Output the [x, y] coordinate of the center of the cell containing the given text.  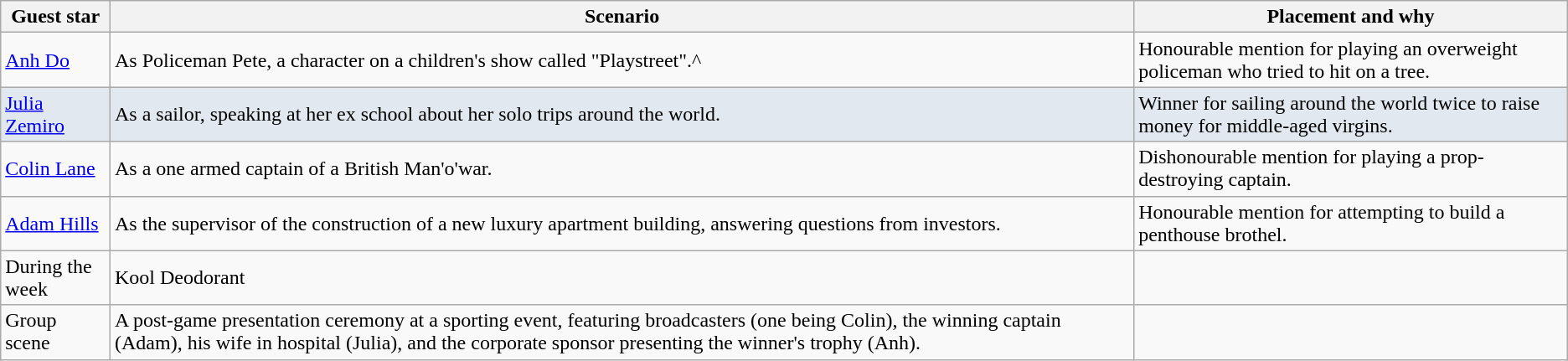
Placement and why [1351, 17]
As the supervisor of the construction of a new luxury apartment building, answering questions from investors. [622, 223]
Dishonourable mention for playing a prop-destroying captain. [1351, 169]
Guest star [55, 17]
Honourable mention for attempting to build a penthouse brothel. [1351, 223]
Scenario [622, 17]
During the week [55, 278]
As Policeman Pete, a character on a children's show called "Playstreet".^ [622, 60]
Honourable mention for playing an overweight policeman who tried to hit on a tree. [1351, 60]
Julia Zemiro [55, 114]
As a sailor, speaking at her ex school about her solo trips around the world. [622, 114]
Anh Do [55, 60]
Group scene [55, 332]
Adam Hills [55, 223]
As a one armed captain of a British Man'o'war. [622, 169]
Colin Lane [55, 169]
Kool Deodorant [622, 278]
Winner for sailing around the world twice to raise money for middle-aged virgins. [1351, 114]
